Search for the cell housing the specified text and yield its [x, y] center coordinate. 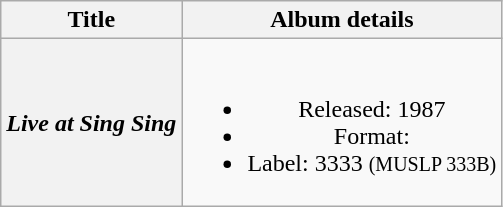
Title [92, 20]
Live at Sing Sing [92, 122]
Album details [342, 20]
Released: 1987Format:Label: 3333 (MUSLP 333B) [342, 122]
